Extract the (x, y) coordinate from the center of the cell holding the provided text.  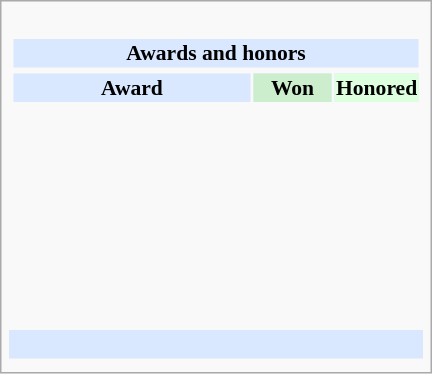
Won (293, 87)
Awards and honors (216, 53)
Award (132, 87)
Awards and honors Award Won Honored (216, 168)
Honored (377, 87)
